From the cell containing the given text, extract its center point as (X, Y) coordinate. 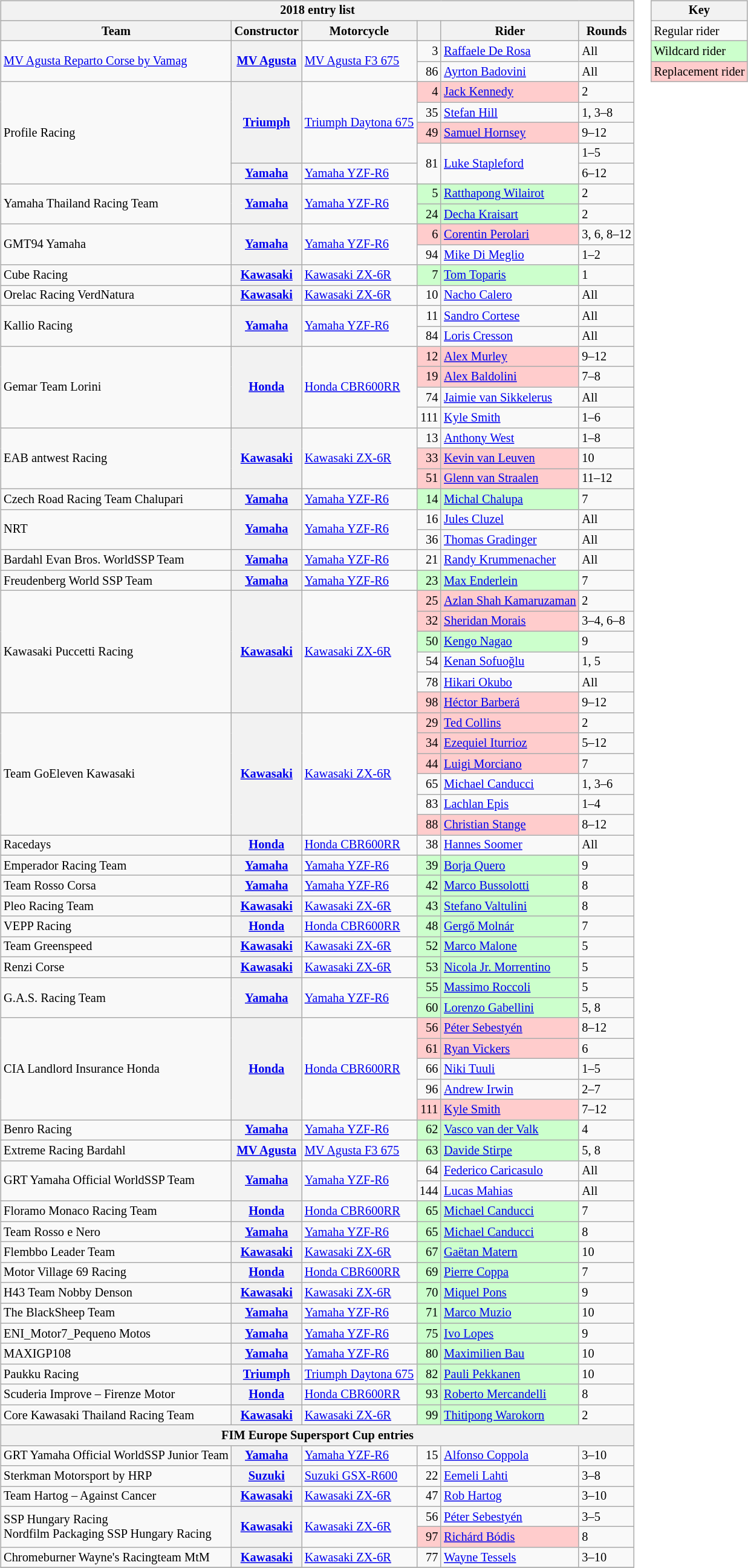
Ted Collins (510, 723)
Yamaha Thailand Racing Team (116, 204)
Stefan Hill (510, 112)
1–6 (606, 418)
ENI_Motor7_Pequeno Motos (116, 1333)
Lucas Mahias (510, 1191)
Team Rosso e Nero (116, 1232)
Gergő Molnár (510, 926)
Raffaele De Rosa (510, 51)
Vasco van der Valk (510, 1130)
Wayne Tessels (510, 1558)
Lachlan Epis (510, 804)
32 (429, 621)
60 (429, 1008)
Borja Quero (510, 865)
24 (429, 214)
Team Greenspeed (116, 947)
54 (429, 662)
33 (429, 458)
36 (429, 540)
23 (429, 581)
Sterkman Motorsport by HRP (116, 1476)
Bardahl Evan Bros. WorldSSP Team (116, 560)
21 (429, 560)
11 (429, 316)
Miquel Pons (510, 1293)
75 (429, 1333)
88 (429, 825)
Flembbo Leader Team (116, 1252)
Hannes Soomer (510, 845)
Cube Racing (116, 275)
Team Hartog – Against Cancer (116, 1497)
Maximilien Bau (510, 1354)
84 (429, 336)
86 (429, 72)
53 (429, 967)
70 (429, 1293)
Ivo Lopes (510, 1333)
Randy Krummenacher (510, 560)
3–5 (606, 1517)
Kawasaki Puccetti Racing (116, 652)
13 (429, 438)
Rider (510, 31)
Motor Village 69 Racing (116, 1272)
Stefano Valtulini (510, 906)
38 (429, 845)
22 (429, 1476)
Lorenzo Gabellini (510, 1008)
Ryan Vickers (510, 1049)
Motorcycle (359, 31)
Chromeburner Wayne's Racingteam MtM (116, 1558)
Sheridan Morais (510, 621)
Hikari Okubo (510, 682)
3–8 (606, 1476)
Team GoEleven Kawasaki (116, 774)
Marco Malone (510, 947)
Loris Cresson (510, 336)
64 (429, 1171)
Freudenberg World SSP Team (116, 581)
6–12 (606, 174)
Marco Muzio (510, 1313)
Roberto Mercandelli (510, 1394)
Kenan Sofuoğlu (510, 662)
EAB antwest Racing (116, 458)
Luigi Morciano (510, 764)
SSP Hungary RacingNordfilm Packaging SSP Hungary Racing (116, 1526)
Niki Tuuli (510, 1069)
98 (429, 703)
99 (429, 1415)
1, 5 (606, 662)
63 (429, 1150)
Thitipong Warokorn (510, 1415)
96 (429, 1089)
Paukku Racing (116, 1374)
Mike Di Meglio (510, 255)
Anthony West (510, 438)
7–12 (606, 1110)
2018 entry list (317, 11)
Pleo Racing Team (116, 906)
G.A.S. Racing Team (116, 998)
Richárd Bódis (510, 1537)
43 (429, 906)
MV Agusta Reparto Corse by Vamag (116, 62)
51 (429, 479)
Racedays (116, 845)
Team (116, 31)
Kallio Racing (116, 325)
39 (429, 865)
Wildcard rider (700, 51)
GRT Yamaha Official WorldSSP Team (116, 1180)
15 (429, 1456)
FIM Europe Supersport Cup entries (317, 1436)
Alex Murley (510, 357)
71 (429, 1313)
Kengo Nagao (510, 642)
Floramo Monaco Racing Team (116, 1211)
48 (429, 926)
66 (429, 1069)
Andrew Irwin (510, 1089)
69 (429, 1272)
Tom Toparis (510, 275)
Benro Racing (116, 1130)
5–12 (606, 743)
35 (429, 112)
12 (429, 357)
Jack Kennedy (510, 92)
Rounds (606, 31)
144 (429, 1191)
Suzuki GSX-R600 (359, 1476)
Core Kawasaki Thailand Racing Team (116, 1415)
1–2 (606, 255)
3–4, 6–8 (606, 621)
Azlan Shah Kamaruzaman (510, 601)
Pauli Pekkanen (510, 1374)
Team Rosso Corsa (116, 886)
16 (429, 519)
NRT (116, 530)
CIA Landlord Insurance Honda (116, 1069)
Decha Kraisart (510, 214)
Alfonso Coppola (510, 1456)
81 (429, 163)
Rob Hartog (510, 1497)
44 (429, 764)
19 (429, 377)
Renzi Corse (116, 967)
Kevin van Leuven (510, 458)
Suzuki (267, 1476)
Ayrton Badovini (510, 72)
3, 6, 8–12 (606, 235)
Regular rider (700, 31)
34 (429, 743)
29 (429, 723)
Thomas Gradinger (510, 540)
Samuel Hornsey (510, 133)
Ezequiel Iturrioz (510, 743)
Glenn van Straalen (510, 479)
Héctor Barberá (510, 703)
Pierre Coppa (510, 1272)
Christian Stange (510, 825)
61 (429, 1049)
The BlackSheep Team (116, 1313)
42 (429, 886)
1–8 (606, 438)
82 (429, 1374)
74 (429, 397)
Marco Bussolotti (510, 886)
1, 3–8 (606, 112)
Gaëtan Matern (510, 1252)
50 (429, 642)
Max Enderlein (510, 581)
1–4 (606, 804)
25 (429, 601)
94 (429, 255)
Jaimie van Sikkelerus (510, 397)
Replacement rider (700, 72)
Profile Racing (116, 132)
Gemar Team Lorini (116, 387)
Massimo Roccoli (510, 987)
Ratthapong Wilairot (510, 194)
7–8 (606, 377)
GRT Yamaha Official WorldSSP Junior Team (116, 1456)
1, 3–6 (606, 784)
93 (429, 1394)
Federico Caricasulo (510, 1171)
Scuderia Improve – Firenze Motor (116, 1394)
83 (429, 804)
H43 Team Nobby Denson (116, 1293)
77 (429, 1558)
78 (429, 682)
62 (429, 1130)
VEPP Racing (116, 926)
Nicola Jr. Morrentino (510, 967)
Alex Baldolini (510, 377)
14 (429, 499)
80 (429, 1354)
Extreme Racing Bardahl (116, 1150)
1 (606, 275)
Nacho Calero (510, 296)
97 (429, 1537)
3 (429, 51)
49 (429, 133)
11–12 (606, 479)
Czech Road Racing Team Chalupari (116, 499)
Eemeli Lahti (510, 1476)
Corentin Perolari (510, 235)
MAXIGP108 (116, 1354)
Jules Cluzel (510, 519)
Constructor (267, 31)
Orelac Racing VerdNatura (116, 296)
Michal Chalupa (510, 499)
GMT94 Yamaha (116, 244)
Sandro Cortese (510, 316)
Key (700, 11)
Emperador Racing Team (116, 865)
Davide Stirpe (510, 1150)
55 (429, 987)
67 (429, 1252)
52 (429, 947)
Luke Stapleford (510, 163)
47 (429, 1497)
2–7 (606, 1089)
